Search for the cell housing the specified text and yield its [X, Y] center coordinate. 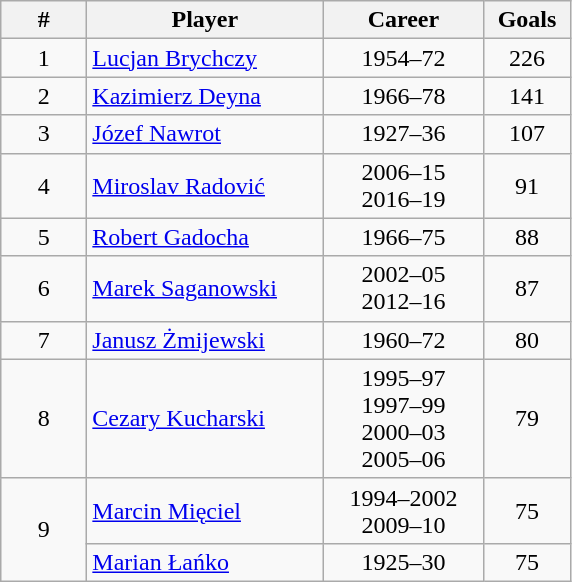
8 [44, 418]
1960–72 [404, 340]
107 [527, 134]
1966–75 [404, 237]
141 [527, 96]
1925–30 [404, 562]
1966–78 [404, 96]
7 [44, 340]
1927–36 [404, 134]
1995–97 1997–99 2000–03 2005–06 [404, 418]
Marcin Mięciel [205, 510]
88 [527, 237]
226 [527, 58]
Career [404, 20]
80 [527, 340]
Lucjan Brychczy [205, 58]
2 [44, 96]
Robert Gadocha [205, 237]
Józef Nawrot [205, 134]
Miroslav Radović [205, 186]
Goals [527, 20]
9 [44, 530]
91 [527, 186]
79 [527, 418]
Kazimierz Deyna [205, 96]
Marek Saganowski [205, 288]
2006–15 2016–19 [404, 186]
4 [44, 186]
Janusz Żmijewski [205, 340]
Marian Łańko [205, 562]
1994–2002 2009–10 [404, 510]
Cezary Kucharski [205, 418]
1954–72 [404, 58]
1 [44, 58]
# [44, 20]
3 [44, 134]
5 [44, 237]
Player [205, 20]
6 [44, 288]
87 [527, 288]
2002–05 2012–16 [404, 288]
